Locate the cell with the specified text and output its [X, Y] center coordinate. 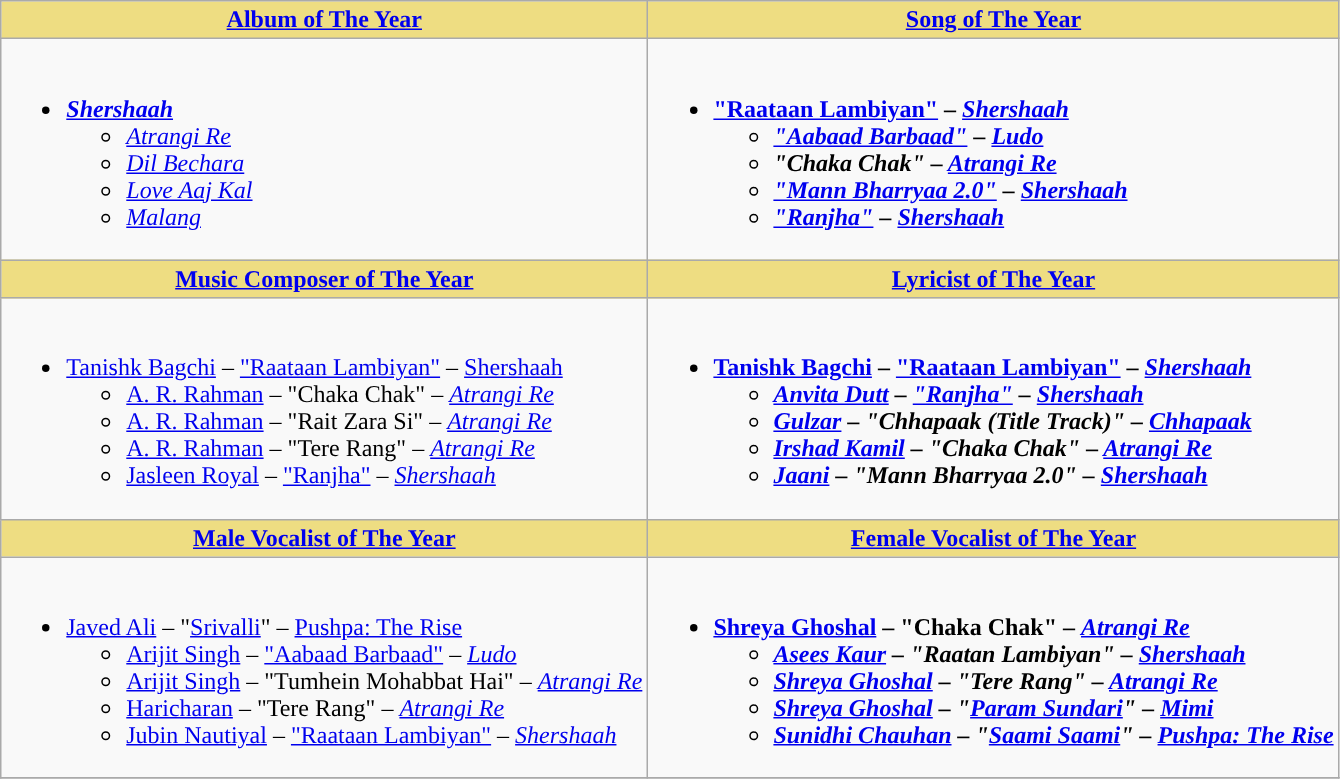
Male Vocalist of The Year [324, 538]
Lyricist of The Year [994, 279]
ShershaahAtrangi ReDil BecharaLove Aaj KalMalang [324, 150]
Female Vocalist of The Year [994, 538]
Song of The Year [994, 20]
"Raataan Lambiyan" – Shershaah"Aabaad Barbaad" – Ludo"Chaka Chak" – Atrangi Re"Mann Bharryaa 2.0" – Shershaah"Ranjha" – Shershaah [994, 150]
Music Composer of The Year [324, 279]
Album of The Year [324, 20]
